Provide the [x, y] coordinate of the cell's center where the given text is located.  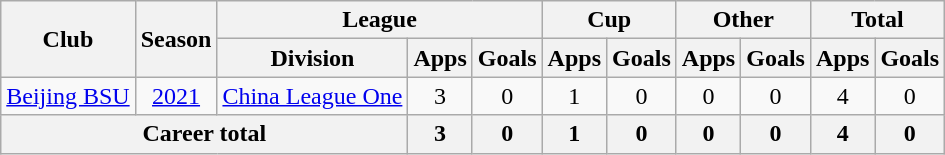
Other [743, 20]
2021 [176, 96]
Cup [609, 20]
Season [176, 39]
Career total [204, 134]
Total [877, 20]
Club [68, 39]
League [380, 20]
Division [312, 58]
Beijing BSU [68, 96]
China League One [312, 96]
